Provide the (x, y) coordinate of the cell's center where the given text is located.  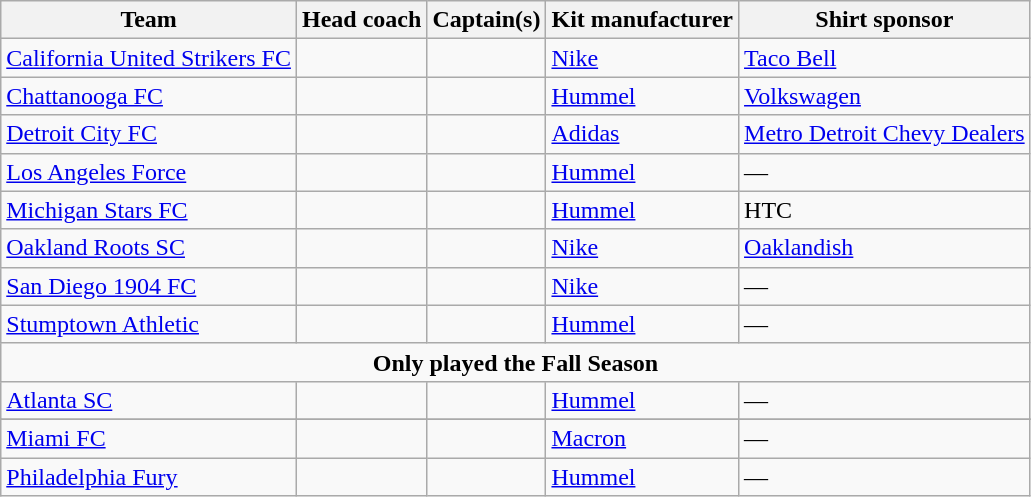
Chattanooga FC (149, 96)
Taco Bell (885, 58)
Captain(s) (486, 20)
Stumptown Athletic (149, 324)
Metro Detroit Chevy Dealers (885, 134)
Only played the Fall Season (516, 362)
Los Angeles Force (149, 172)
Michigan Stars FC (149, 210)
Team (149, 20)
Shirt sponsor (885, 20)
Head coach (361, 20)
San Diego 1904 FC (149, 286)
Philadelphia Fury (149, 477)
Detroit City FC (149, 134)
Oaklandish (885, 248)
Miami FC (149, 438)
Atlanta SC (149, 400)
Kit manufacturer (642, 20)
HTC (885, 210)
California United Strikers FC (149, 58)
Macron (642, 438)
Adidas (642, 134)
Oakland Roots SC (149, 248)
Volkswagen (885, 96)
